Search for the cell housing the specified text and yield its (X, Y) center coordinate. 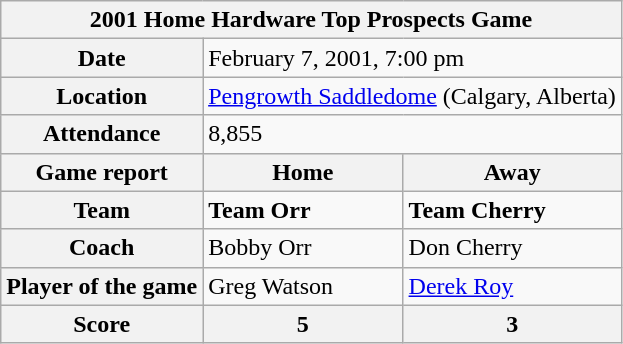
Bobby Orr (303, 248)
Home (303, 172)
Attendance (102, 134)
Coach (102, 248)
February 7, 2001, 7:00 pm (412, 58)
Don Cherry (512, 248)
Team (102, 210)
5 (303, 324)
Team Orr (303, 210)
3 (512, 324)
Location (102, 96)
Pengrowth Saddledome (Calgary, Alberta) (412, 96)
Team Cherry (512, 210)
Game report (102, 172)
Away (512, 172)
Score (102, 324)
Greg Watson (303, 286)
8,855 (412, 134)
Date (102, 58)
Derek Roy (512, 286)
2001 Home Hardware Top Prospects Game (312, 20)
Player of the game (102, 286)
